Extract the [x, y] coordinate from the center of the cell holding the provided text.  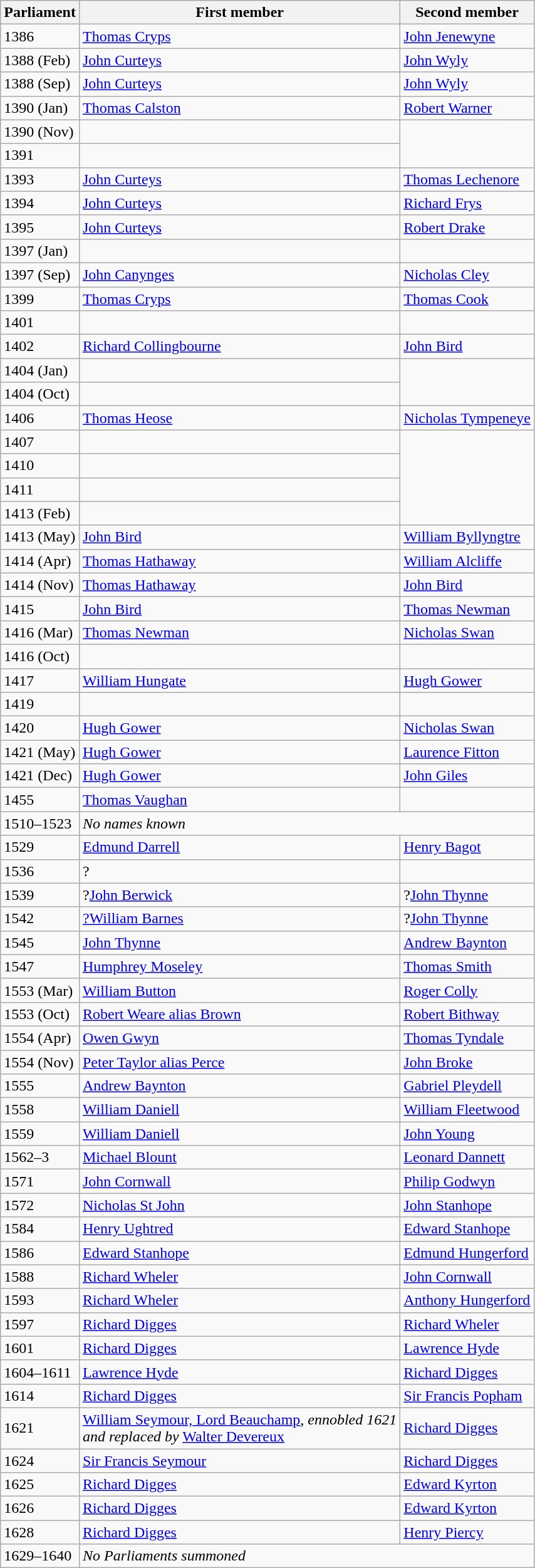
?John Berwick [239, 895]
1545 [40, 943]
John Broke [467, 1062]
1421 (Dec) [40, 776]
1399 [40, 299]
1413 (May) [40, 537]
1553 (Oct) [40, 1014]
1554 (Nov) [40, 1062]
Edmund Hungerford [467, 1253]
1601 [40, 1348]
1529 [40, 847]
1397 (Jan) [40, 251]
1510–1523 [40, 823]
1419 [40, 704]
1413 (Feb) [40, 513]
1558 [40, 1110]
1402 [40, 347]
?William Barnes [239, 919]
1390 (Jan) [40, 108]
1416 (Mar) [40, 632]
John Stanhope [467, 1205]
1539 [40, 895]
1394 [40, 203]
1571 [40, 1181]
Edmund Darrell [239, 847]
Thomas Tyndale [467, 1038]
Nicholas Cley [467, 274]
Henry Piercy [467, 1532]
1626 [40, 1508]
1624 [40, 1461]
Laurence Fitton [467, 752]
Richard Collingbourne [239, 347]
John Canynges [239, 274]
Leonard Dannett [467, 1158]
1417 [40, 680]
1414 (Nov) [40, 585]
Nicholas St John [239, 1205]
William Fleetwood [467, 1110]
1404 (Jan) [40, 370]
1542 [40, 919]
John Giles [467, 776]
? [239, 871]
William Button [239, 990]
1625 [40, 1485]
Anthony Hungerford [467, 1300]
1410 [40, 466]
Robert Weare alias Brown [239, 1014]
1547 [40, 966]
1621 [40, 1428]
Philip Godwyn [467, 1181]
Parliament [40, 13]
1397 (Sep) [40, 274]
Second member [467, 13]
1386 [40, 36]
1629–1640 [40, 1556]
1572 [40, 1205]
William Alcliffe [467, 561]
1414 (Apr) [40, 561]
Robert Bithway [467, 1014]
William Byllyngtre [467, 537]
1421 (May) [40, 752]
Thomas Cook [467, 299]
Thomas Heose [239, 418]
First member [239, 13]
Thomas Smith [467, 966]
1588 [40, 1277]
1584 [40, 1229]
1559 [40, 1134]
Michael Blount [239, 1158]
1586 [40, 1253]
1628 [40, 1532]
1455 [40, 800]
Roger Colly [467, 990]
Richard Frys [467, 203]
No Parliaments summoned [306, 1556]
Thomas Vaughan [239, 800]
Humphrey Moseley [239, 966]
1604–1611 [40, 1372]
1614 [40, 1396]
1393 [40, 179]
1407 [40, 442]
1416 (Oct) [40, 656]
1553 (Mar) [40, 990]
Robert Warner [467, 108]
1388 (Feb) [40, 60]
Sir Francis Seymour [239, 1461]
1593 [40, 1300]
1555 [40, 1086]
Henry Bagot [467, 847]
1562–3 [40, 1158]
Henry Ughtred [239, 1229]
1406 [40, 418]
Thomas Lechenore [467, 179]
William Seymour, Lord Beauchamp, ennobled 1621 and replaced by Walter Devereux [239, 1428]
No names known [306, 823]
William Hungate [239, 680]
Thomas Calston [239, 108]
John Young [467, 1134]
1388 (Sep) [40, 84]
1395 [40, 227]
Owen Gwyn [239, 1038]
John Jenewyne [467, 36]
1390 (Nov) [40, 132]
Sir Francis Popham [467, 1396]
1411 [40, 489]
Gabriel Pleydell [467, 1086]
1420 [40, 728]
1404 (Oct) [40, 394]
1536 [40, 871]
1415 [40, 609]
Robert Drake [467, 227]
Nicholas Tympeneye [467, 418]
1401 [40, 323]
John Thynne [239, 943]
Peter Taylor alias Perce [239, 1062]
1597 [40, 1324]
1391 [40, 155]
1554 (Apr) [40, 1038]
